Search for the cell housing the specified text and yield its [x, y] center coordinate. 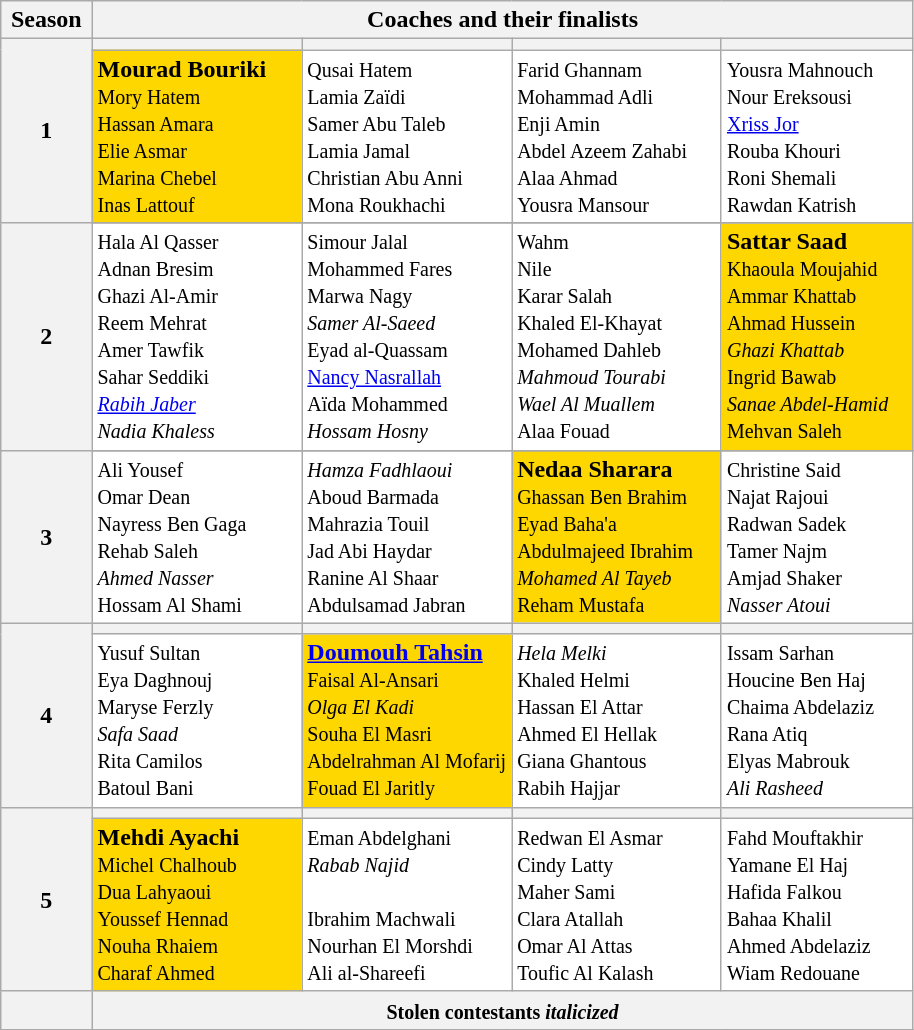
Coaches and their finalists [502, 20]
Ali YousefOmar DeanNayress Ben GagaRehab SalehAhmed NasserHossam Al Shami [197, 536]
Hamza FadhlaouiAboud BarmadaMahrazia TouilJad Abi HaydarRanine Al ShaarAbdulsamad Jabran [407, 536]
Season [46, 20]
Doumouh TahsinFaisal Al-AnsariOlga El KadiSouha El MasriAbdelrahman Al MofarijFouad El Jaritly [407, 720]
Eman AbdelghaniRabab NajidIbrahim MachwaliNourhan El MorshdiAli al-Shareefi [407, 904]
Yusuf SultanEya DaghnoujMaryse FerzlySafa SaadRita CamilosBatoul Bani [197, 720]
Issam SarhanHoucine Ben HajChaima AbdelazizRana AtiqElyas MabroukAli Rasheed [817, 720]
3 [46, 536]
Nedaa ShararaGhassan Ben BrahimEyad Baha'aAbdulmajeed IbrahimMohamed Al Tayeb Reham Mustafa [617, 536]
2 [46, 336]
Hala Al QasserAdnan BresimGhazi Al-AmirReem MehratAmer TawfikSahar SeddikiRabih JaberNadia Khaless [197, 336]
Qusai HatemLamia ZaïdiSamer Abu TalebLamia JamalChristian Abu AnniMona Roukhachi [407, 136]
Mehdi AyachiMichel ChalhoubDua LahyaouiYoussef HennadNouha Rhaiem Charaf Ahmed [197, 904]
Redwan El AsmarCindy LattyMaher SamiClara AtallahOmar Al AttasToufic Al Kalash [617, 904]
Yousra MahnouchNour EreksousiXriss Jor Rouba Khouri Roni ShemaliRawdan Katrish [817, 136]
5 [46, 899]
Hela MelkiKhaled HelmiHassan El AttarAhmed El HellakGiana GhantousRabih Hajjar [617, 720]
Sattar SaadKhaoula MoujahidAmmar KhattabAhmad HusseinGhazi KhattabIngrid BawabSanae Abdel-HamidMehvan Saleh [817, 336]
WahmNileKarar SalahKhaled El-KhayatMohamed DahlebMahmoud TourabiWael Al MuallemAlaa Fouad [617, 336]
Simour JalalMohammed FaresMarwa NagySamer Al-SaeedEyad al-QuassamNancy NasrallahAïda MohammedHossam Hosny [407, 336]
Fahd MouftakhirYamane El HajHafida FalkouBahaa KhalilAhmed AbdelazizWiam Redouane [817, 904]
1 [46, 131]
4 [46, 715]
Mourad BourikiMory HatemHassan AmaraElie AsmarMarina ChebelInas Lattouf [197, 136]
Farid GhannamMohammad AdliEnji AminAbdel Azeem ZahabiAlaa AhmadYousra Mansour [617, 136]
Christine SaidNajat RajouiRadwan SadekTamer NajmAmjad ShakerNasser Atoui [817, 536]
Stolen contestants italicized [502, 1010]
